Extract the [x, y] coordinate from the center of the cell holding the provided text.  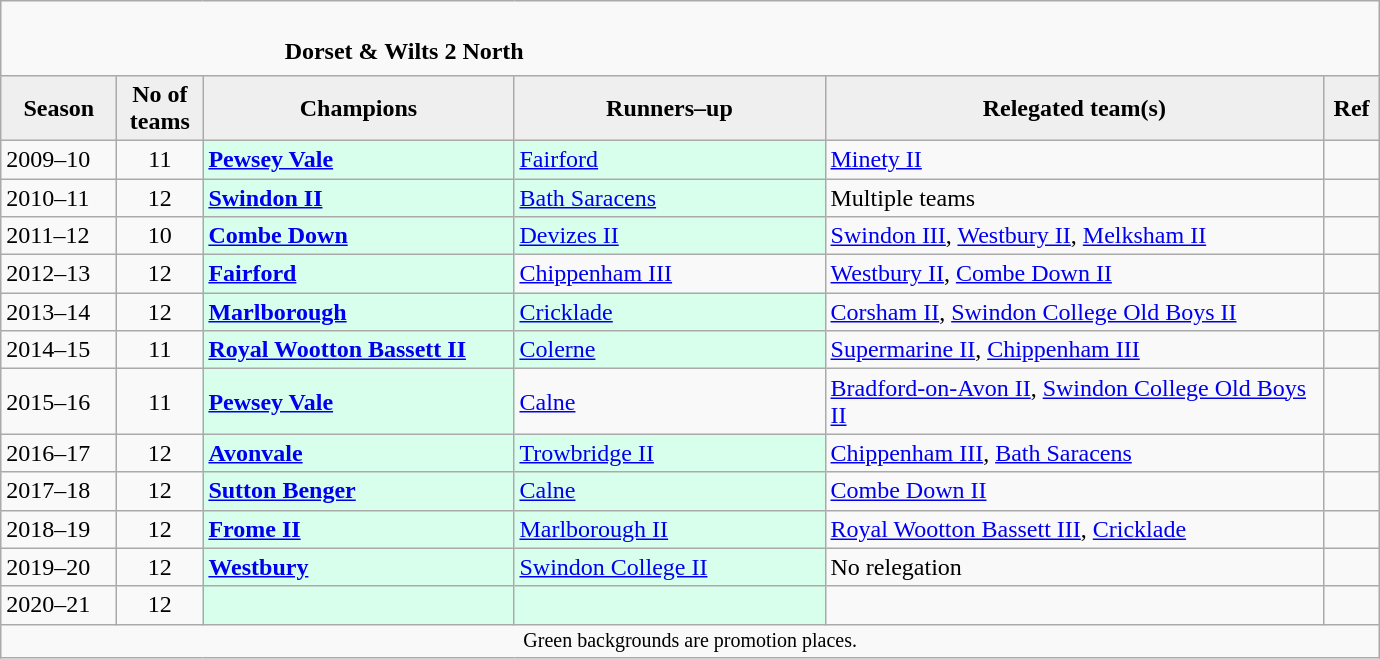
Green backgrounds are promotion places. [690, 640]
Swindon II [358, 197]
2012–13 [59, 274]
Season [59, 108]
2011–12 [59, 236]
2014–15 [59, 350]
2013–14 [59, 312]
Combe Down [358, 236]
Relegated team(s) [1074, 108]
Marlborough II [670, 529]
Bath Saracens [670, 197]
Corsham II, Swindon College Old Boys II [1074, 312]
Westbury II, Combe Down II [1074, 274]
2010–11 [59, 197]
2018–19 [59, 529]
Swindon III, Westbury II, Melksham II [1074, 236]
Westbury [358, 567]
Chippenham III, Bath Saracens [1074, 453]
Frome II [358, 529]
Royal Wootton Bassett II [358, 350]
Swindon College II [670, 567]
Supermarine II, Chippenham III [1074, 350]
Champions [358, 108]
2009–10 [59, 159]
Trowbridge II [670, 453]
2017–18 [59, 491]
Devizes II [670, 236]
2015–16 [59, 402]
2016–17 [59, 453]
Royal Wootton Bassett III, Cricklade [1074, 529]
10 [160, 236]
2019–20 [59, 567]
Chippenham III [670, 274]
Marlborough [358, 312]
Runners–up [670, 108]
Ref [1352, 108]
Sutton Benger [358, 491]
2020–21 [59, 605]
Multiple teams [1074, 197]
Colerne [670, 350]
Minety II [1074, 159]
Avonvale [358, 453]
Combe Down II [1074, 491]
Bradford-on-Avon II, Swindon College Old Boys II [1074, 402]
No relegation [1074, 567]
Cricklade [670, 312]
No of teams [160, 108]
